Search for the cell housing the specified text and yield its [X, Y] center coordinate. 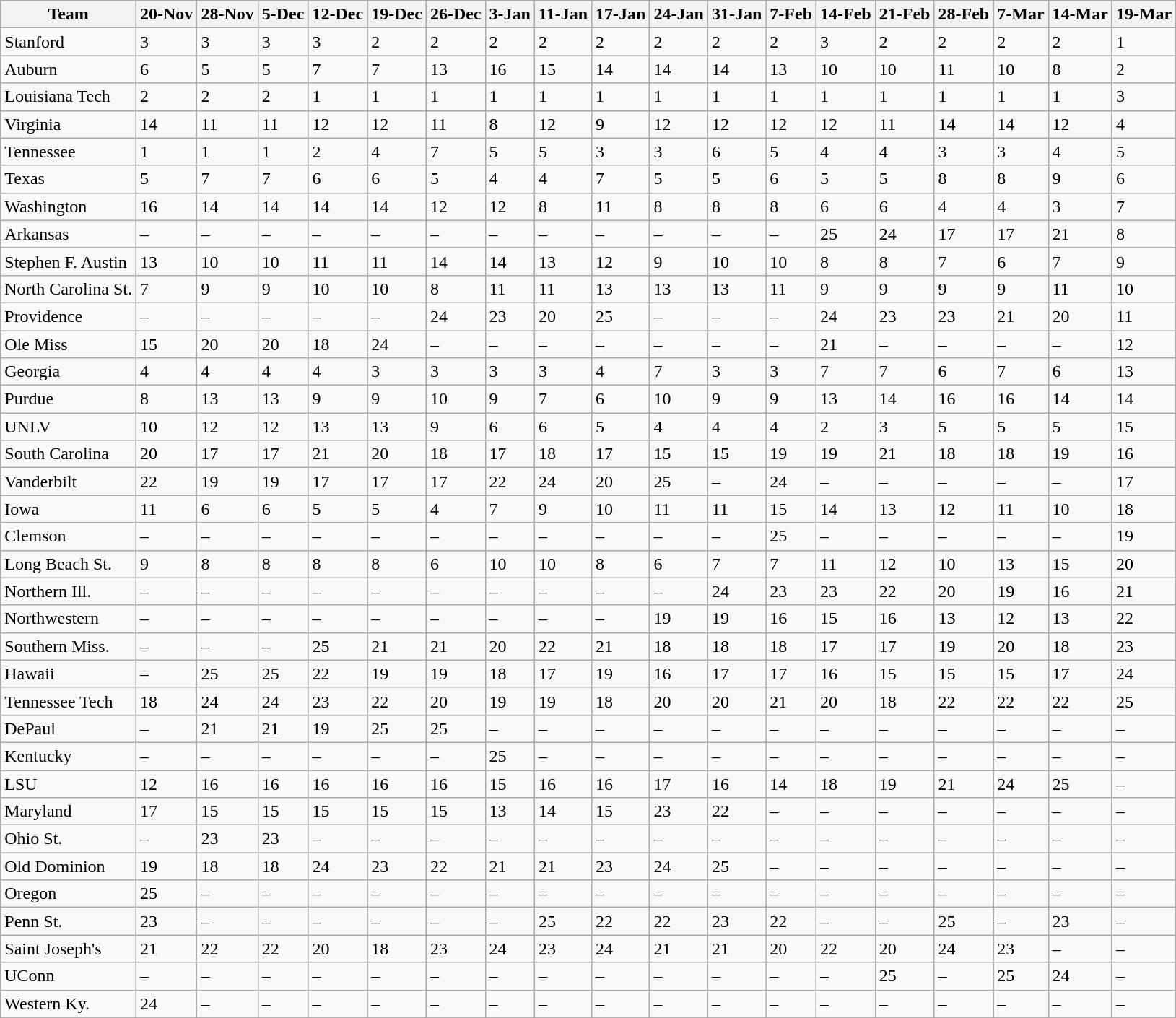
31-Jan [736, 14]
UNLV [69, 427]
28-Feb [964, 14]
21-Feb [905, 14]
5-Dec [283, 14]
26-Dec [456, 14]
Texas [69, 179]
Georgia [69, 372]
Purdue [69, 399]
Western Ky. [69, 1004]
Virginia [69, 124]
Oregon [69, 894]
28-Nov [227, 14]
Northern Ill. [69, 591]
Clemson [69, 536]
Stephen F. Austin [69, 261]
Auburn [69, 69]
Penn St. [69, 921]
Ohio St. [69, 839]
7-Mar [1021, 14]
7-Feb [791, 14]
Tennessee Tech [69, 701]
12-Dec [338, 14]
Team [69, 14]
Kentucky [69, 756]
Providence [69, 316]
Northwestern [69, 619]
Long Beach St. [69, 564]
North Carolina St. [69, 289]
South Carolina [69, 454]
Louisiana Tech [69, 97]
11-Jan [563, 14]
3-Jan [510, 14]
17-Jan [621, 14]
Tennessee [69, 152]
Southern Miss. [69, 646]
Arkansas [69, 234]
14-Feb [846, 14]
20-Nov [166, 14]
Saint Joseph's [69, 949]
Maryland [69, 812]
Ole Miss [69, 344]
Old Dominion [69, 866]
Hawaii [69, 674]
Vanderbilt [69, 482]
LSU [69, 783]
UConn [69, 976]
Stanford [69, 42]
24-Jan [679, 14]
19-Mar [1144, 14]
Washington [69, 206]
Iowa [69, 509]
19-Dec [397, 14]
DePaul [69, 728]
14-Mar [1080, 14]
